Provide the [x, y] coordinate of the cell's center where the given text is located.  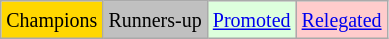
Champions [52, 20]
Relegated [342, 20]
Promoted [252, 20]
Runners-up [155, 20]
